Capture the cell that displays the provided text and extract its (X, Y) central coordinate. 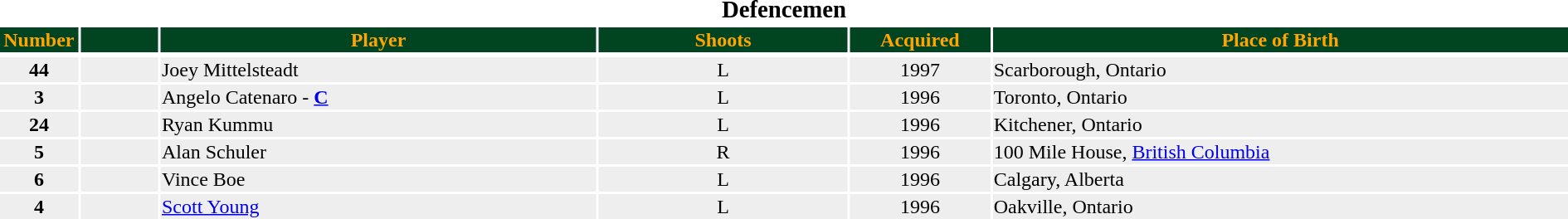
Joey Mittelsteadt (378, 70)
Scott Young (378, 207)
Place of Birth (1280, 40)
Shoots (723, 40)
44 (39, 70)
6 (39, 179)
Ryan Kummu (378, 124)
24 (39, 124)
R (723, 152)
Acquired (919, 40)
100 Mile House, British Columbia (1280, 152)
Vince Boe (378, 179)
Player (378, 40)
5 (39, 152)
Number (39, 40)
Oakville, Ontario (1280, 207)
Kitchener, Ontario (1280, 124)
Toronto, Ontario (1280, 97)
3 (39, 97)
Angelo Catenaro - C (378, 97)
1997 (919, 70)
Calgary, Alberta (1280, 179)
4 (39, 207)
Scarborough, Ontario (1280, 70)
Alan Schuler (378, 152)
